Return [x, y] of the center of cell containing provided text 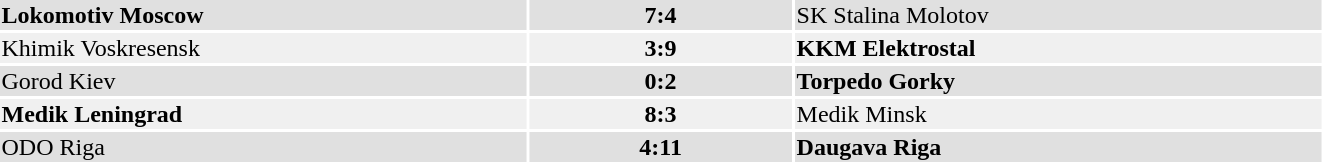
Lokomotiv Moscow [263, 15]
Daugava Riga [1058, 147]
Gorod Kiev [263, 81]
0:2 [660, 81]
4:11 [660, 147]
7:4 [660, 15]
Torpedo Gorky [1058, 81]
Medik Leningrad [263, 114]
ODO Riga [263, 147]
8:3 [660, 114]
3:9 [660, 48]
SK Stalina Molotov [1058, 15]
Khimik Voskresensk [263, 48]
Medik Minsk [1058, 114]
KKM Elektrostal [1058, 48]
